Scan for the cell matching the given text and deliver its (x, y) coordinate at center. 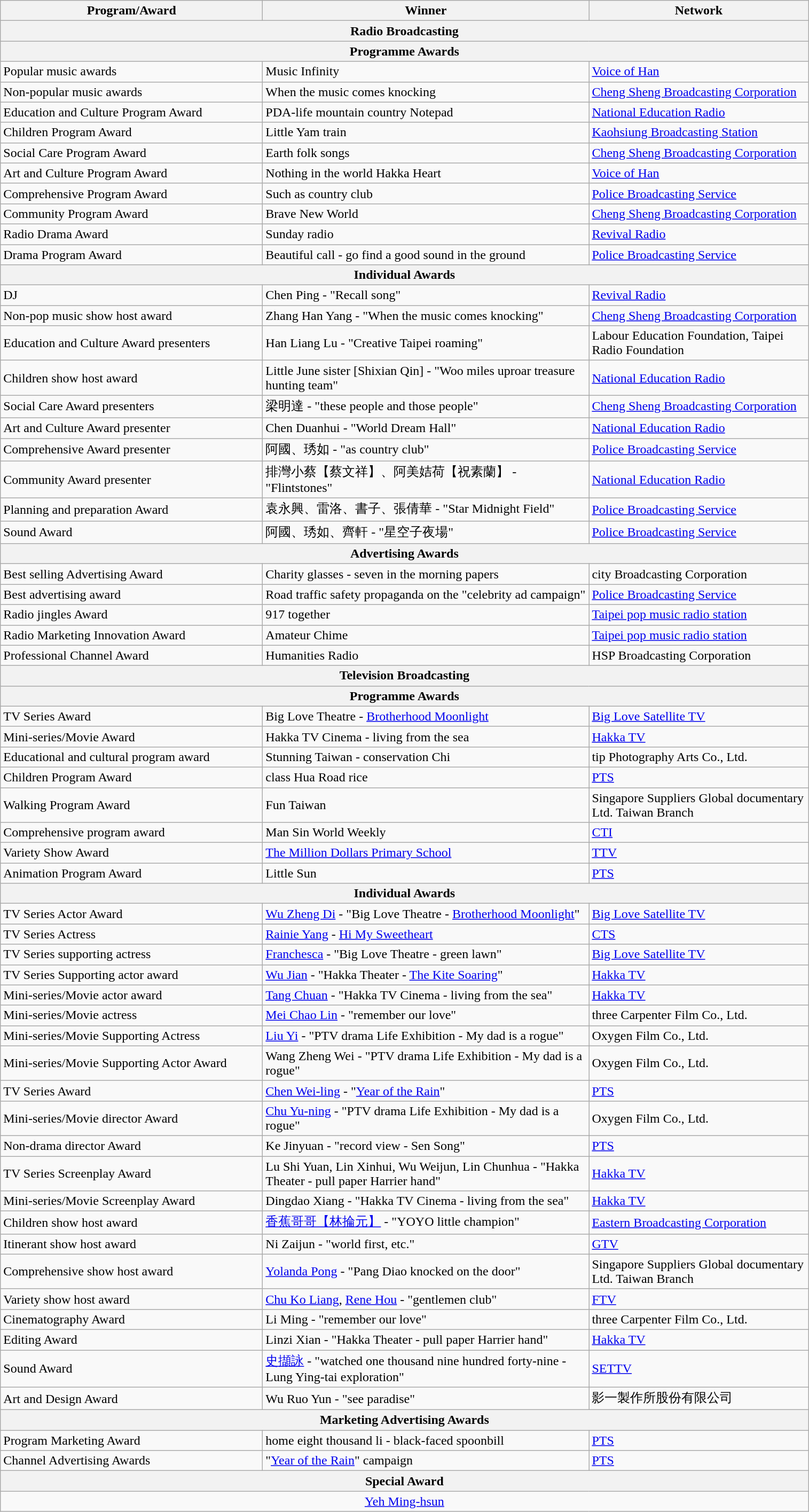
Kaohsiung Broadcasting Station (698, 132)
Amateur Chime (426, 635)
Stunning Taiwan - conservation Chi (426, 757)
Little June sister [Shixian Qin] - "Woo miles uproar treasure hunting team" (426, 378)
TV Series Actor Award (131, 914)
Non-drama director Award (131, 1146)
The Million Dollars Primary School (426, 853)
"Year of the Rain" campaign (426, 1461)
Chen Wei-ling - "Year of the Rain" (426, 1091)
DJ (131, 295)
Itinerant show host award (131, 1244)
Education and Culture Program Award (131, 112)
Non-popular music awards (131, 92)
Educational and cultural program award (131, 757)
Non-pop music show host award (131, 316)
Professional Channel Award (131, 655)
Social Care Award presenters (131, 407)
Mini-series/Movie Supporting Actor Award (131, 1063)
Mini-series/Movie Award (131, 737)
Hakka TV Cinema - living from the sea (426, 737)
Mini-series/Movie actress (131, 1015)
Chu Ko Liang, Rene Hou - "gentlemen club" (426, 1299)
排灣小蔡【蔡文祥】、阿美姞荷【祝素蘭】 - "Flintstones" (426, 480)
Chen Duanhui - "World Dream Hall" (426, 428)
Television Broadcasting (405, 676)
Han Liang Lu - "Creative Taipei roaming" (426, 343)
Art and Culture Award presenter (131, 428)
Comprehensive program award (131, 833)
Radio Marketing Innovation Award (131, 635)
Wu Zheng Di - "Big Love Theatre - Brotherhood Moonlight" (426, 914)
Best selling Advertising Award (131, 574)
Road traffic safety propaganda on the "celebrity ad campaign" (426, 594)
Mei Chao Lin - "remember our love" (426, 1015)
Rainie Yang - Hi My Sweetheart (426, 934)
香蕉哥哥【林掄元】 - "YOYO little champion" (426, 1223)
When the music comes knocking (426, 92)
Social Care Program Award (131, 153)
Chen Ping - "Recall song" (426, 295)
Community Program Award (131, 214)
Cinematography Award (131, 1319)
Radio Broadcasting (405, 31)
Earth folk songs (426, 153)
Beautiful call - go find a good sound in the ground (426, 255)
Radio jingles Award (131, 615)
Chu Yu-ning - "PTV drama Life Exhibition - My dad is a rogue" (426, 1118)
Mini-series/Movie actor award (131, 995)
Walking Program Award (131, 804)
Winner (426, 11)
Little Sun (426, 873)
Community Award presenter (131, 480)
Drama Program Award (131, 255)
city Broadcasting Corporation (698, 574)
TV Series Actress (131, 934)
HSP Broadcasting Corporation (698, 655)
Wu Jian - "Hakka Theater - The Kite Soaring" (426, 975)
Comprehensive Award presenter (131, 450)
TV Series supporting actress (131, 954)
Linzi Xian - "Hakka Theater - pull paper Harrier hand" (426, 1339)
阿國、琇如 - "as country club" (426, 450)
Lu Shi Yuan, Lin Xinhui, Wu Weijun, Lin Chunhua - "Hakka Theater - pull paper Harrier hand" (426, 1173)
Channel Advertising Awards (131, 1461)
CTS (698, 934)
影一製作所股份有限公司 (698, 1398)
Charity glasses - seven in the morning papers (426, 574)
Mini-series/Movie Supporting Actress (131, 1036)
Liu Yi - "PTV drama Life Exhibition - My dad is a rogue" (426, 1036)
史擷詠 - "watched one thousand nine hundred forty-nine - Lung Ying-tai exploration" (426, 1369)
Radio Drama Award (131, 234)
Humanities Radio (426, 655)
Program/Award (131, 11)
Best advertising award (131, 594)
Zhang Han Yang - "When the music comes knocking" (426, 316)
Man Sin World Weekly (426, 833)
FTV (698, 1299)
Comprehensive show host award (131, 1271)
Network (698, 11)
TV Series Supporting actor award (131, 975)
Eastern Broadcasting Corporation (698, 1223)
PDA-life mountain country Notepad (426, 112)
Yeh Ming-hsun (405, 1501)
Fun Taiwan (426, 804)
Advertising Awards (405, 554)
Variety show host award (131, 1299)
Nothing in the world Hakka Heart (426, 173)
home eight thousand li - black-faced spoonbill (426, 1440)
Franchesca - "Big Love Theatre - green lawn" (426, 954)
Such as country club (426, 193)
GTV (698, 1244)
Program Marketing Award (131, 1440)
Marketing Advertising Awards (405, 1420)
梁明達 - "these people and those people" (426, 407)
阿國、琇如、齊軒 - "星空子夜場" (426, 532)
袁永興、雷洛、書子、張倩華 - "Star Midnight Field" (426, 510)
917 together (426, 615)
Wang Zheng Wei - "PTV drama Life Exhibition - My dad is a rogue" (426, 1063)
Sunday radio (426, 234)
class Hua Road rice (426, 777)
Yolanda Pong - "Pang Diao knocked on the door" (426, 1271)
Labour Education Foundation, Taipei Radio Foundation (698, 343)
Popular music awards (131, 72)
Editing Award (131, 1339)
SETTV (698, 1369)
Ke Jinyuan - "record view - Sen Song" (426, 1146)
Mini-series/Movie director Award (131, 1118)
tip Photography Arts Co., Ltd. (698, 757)
Ni Zaijun - "world first, etc." (426, 1244)
Dingdao Xiang - "Hakka TV Cinema - living from the sea" (426, 1201)
Variety Show Award (131, 853)
Animation Program Award (131, 873)
Planning and preparation Award (131, 510)
CTI (698, 833)
Little Yam train (426, 132)
Comprehensive Program Award (131, 193)
Brave New World (426, 214)
Li Ming - "remember our love" (426, 1319)
TTV (698, 853)
Education and Culture Award presenters (131, 343)
Tang Chuan - "Hakka TV Cinema - living from the sea" (426, 995)
Wu Ruo Yun - "see paradise" (426, 1398)
Music Infinity (426, 72)
Art and Design Award (131, 1398)
TV Series Screenplay Award (131, 1173)
Big Love Theatre - Brotherhood Moonlight (426, 716)
Special Award (405, 1481)
Mini-series/Movie Screenplay Award (131, 1201)
Art and Culture Program Award (131, 173)
